Identify which cell holds the provided text, then report its (X, Y) central coordinate. 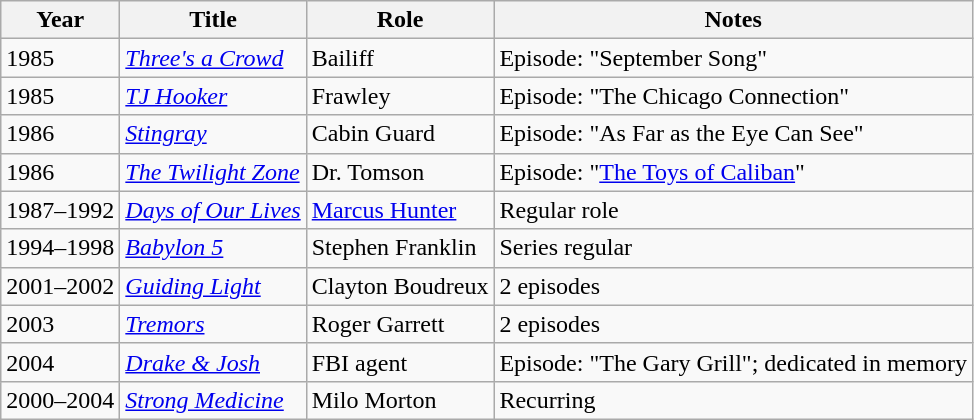
1987–1992 (60, 210)
Drake & Josh (213, 362)
Days of Our Lives (213, 210)
2004 (60, 362)
Episode: "September Song" (734, 58)
Recurring (734, 400)
Tremors (213, 324)
Episode: "The Toys of Caliban" (734, 172)
Role (400, 20)
Cabin Guard (400, 134)
Episode: "The Gary Grill"; dedicated in memory (734, 362)
Stephen Franklin (400, 248)
2003 (60, 324)
Strong Medicine (213, 400)
Guiding Light (213, 286)
Year (60, 20)
Clayton Boudreux (400, 286)
Milo Morton (400, 400)
TJ Hooker (213, 96)
Title (213, 20)
2001–2002 (60, 286)
Marcus Hunter (400, 210)
The Twilight Zone (213, 172)
Notes (734, 20)
Roger Garrett (400, 324)
Series regular (734, 248)
2000–2004 (60, 400)
1994–1998 (60, 248)
Three's a Crowd (213, 58)
Babylon 5 (213, 248)
Bailiff (400, 58)
Stingray (213, 134)
Frawley (400, 96)
Episode: "The Chicago Connection" (734, 96)
Dr. Tomson (400, 172)
Regular role (734, 210)
FBI agent (400, 362)
Episode: "As Far as the Eye Can See" (734, 134)
